Locate the cell with the specified text and output its [X, Y] center coordinate. 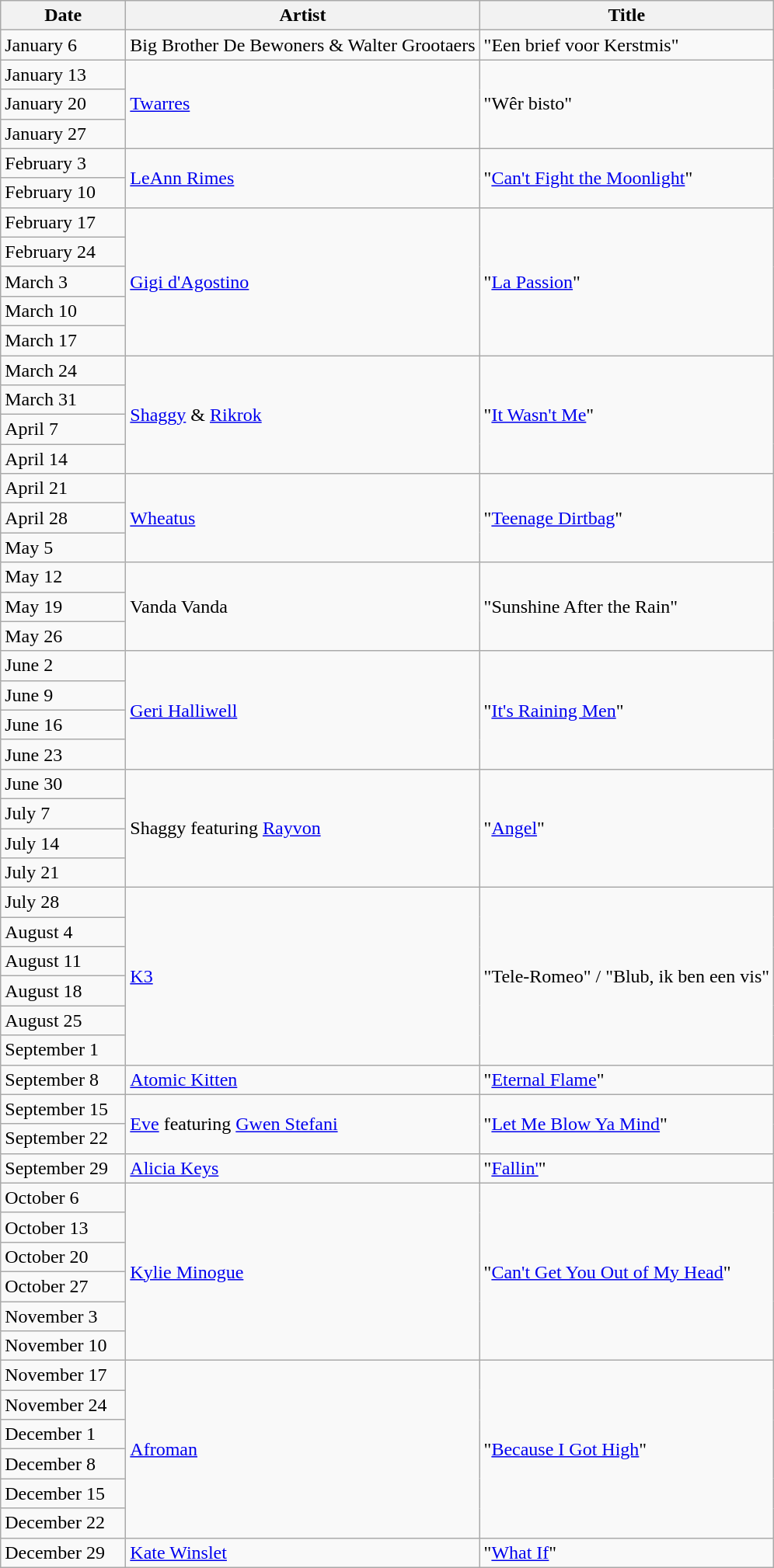
"Can't Fight the Moonlight" [626, 178]
"Sunshine After the Rain" [626, 607]
August 11 [64, 961]
May 26 [64, 636]
Alicia Keys [303, 1168]
November 3 [64, 1316]
January 20 [64, 104]
October 20 [64, 1257]
Artist [303, 16]
March 31 [64, 400]
Vanda Vanda [303, 607]
Big Brother De Bewoners & Walter Grootaers [303, 45]
Shaggy & Rikrok [303, 415]
August 18 [64, 991]
Eve featuring Gwen Stefani [303, 1124]
June 2 [64, 666]
June 23 [64, 754]
February 24 [64, 252]
March 3 [64, 281]
December 29 [64, 1552]
November 10 [64, 1346]
December 8 [64, 1464]
October 13 [64, 1227]
"Tele-Romeo" / "Blub, ik ben een vis" [626, 976]
Shaggy featuring Rayvon [303, 828]
July 14 [64, 843]
June 9 [64, 695]
Kate Winslet [303, 1552]
"La Passion" [626, 281]
March 24 [64, 370]
January 6 [64, 45]
LeAnn Rimes [303, 178]
"Can't Get You Out of My Head" [626, 1271]
July 28 [64, 902]
"It's Raining Men" [626, 710]
June 16 [64, 725]
"Because I Got High" [626, 1449]
Geri Halliwell [303, 710]
"Teenage Dirtbag" [626, 518]
June 30 [64, 784]
July 21 [64, 873]
"Een brief voor Kerstmis" [626, 45]
Date [64, 16]
Twarres [303, 104]
October 6 [64, 1198]
April 7 [64, 429]
K3 [303, 976]
November 24 [64, 1405]
"What If" [626, 1552]
December 1 [64, 1434]
February 10 [64, 193]
September 29 [64, 1168]
July 7 [64, 813]
September 15 [64, 1109]
September 8 [64, 1080]
"It Wasn't Me" [626, 415]
April 21 [64, 488]
Gigi d'Agostino [303, 281]
January 13 [64, 75]
December 15 [64, 1493]
September 22 [64, 1139]
"Eternal Flame" [626, 1080]
August 4 [64, 932]
"Wêr bisto" [626, 104]
October 27 [64, 1286]
"Fallin'" [626, 1168]
April 28 [64, 518]
February 3 [64, 163]
November 17 [64, 1375]
Afroman [303, 1449]
May 12 [64, 577]
May 5 [64, 548]
September 1 [64, 1050]
Wheatus [303, 518]
Title [626, 16]
February 17 [64, 222]
May 19 [64, 607]
Atomic Kitten [303, 1080]
January 27 [64, 134]
August 25 [64, 1020]
April 14 [64, 459]
Kylie Minogue [303, 1271]
"Let Me Blow Ya Mind" [626, 1124]
March 17 [64, 340]
"Angel" [626, 828]
December 22 [64, 1523]
March 10 [64, 311]
